Scan for the cell matching the given text and deliver its [X, Y] coordinate at center. 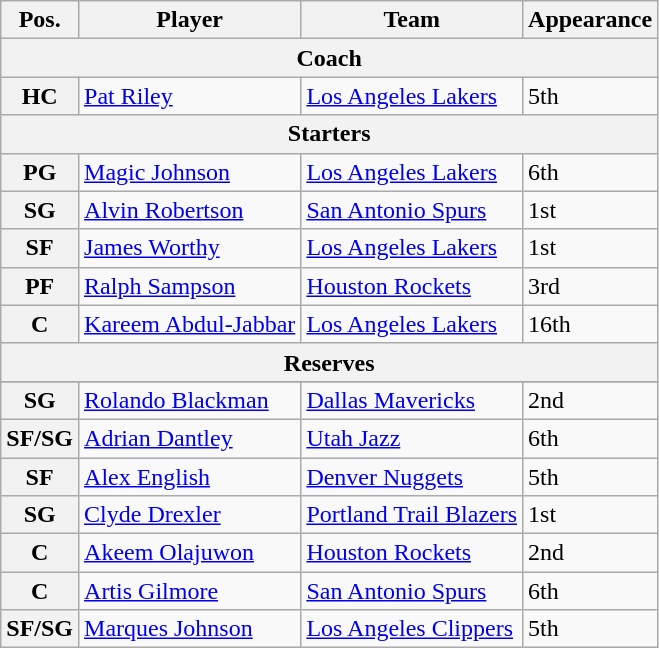
Alvin Robertson [190, 210]
Denver Nuggets [412, 477]
Ralph Sampson [190, 286]
James Worthy [190, 248]
PF [40, 286]
Portland Trail Blazers [412, 515]
Team [412, 20]
Adrian Dantley [190, 438]
PG [40, 172]
Pat Riley [190, 96]
Dallas Mavericks [412, 400]
Artis Gilmore [190, 591]
Reserves [330, 362]
Player [190, 20]
Magic Johnson [190, 172]
Akeem Olajuwon [190, 553]
Starters [330, 134]
Kareem Abdul-Jabbar [190, 324]
Clyde Drexler [190, 515]
HC [40, 96]
Rolando Blackman [190, 400]
3rd [590, 286]
Coach [330, 58]
Alex English [190, 477]
Utah Jazz [412, 438]
Marques Johnson [190, 629]
16th [590, 324]
Los Angeles Clippers [412, 629]
Pos. [40, 20]
Appearance [590, 20]
